Provide the [x, y] coordinate of the cell's center where the given text is located.  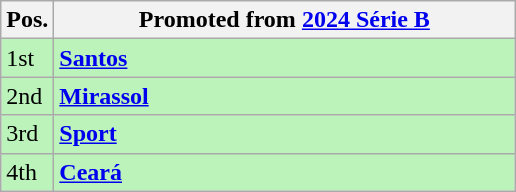
Sport [284, 134]
Santos [284, 58]
Ceará [284, 172]
Promoted from 2024 Série B [284, 20]
Mirassol [284, 96]
Pos. [28, 20]
3rd [28, 134]
2nd [28, 96]
4th [28, 172]
1st [28, 58]
